Scan for the cell matching the given text and deliver its [X, Y] coordinate at center. 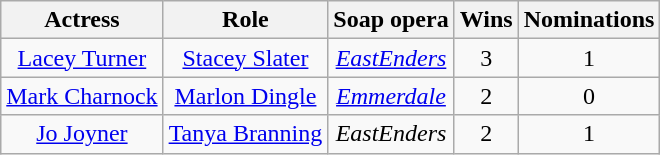
Emmerdale [391, 96]
Lacey Turner [82, 58]
Nominations [589, 20]
Tanya Branning [246, 134]
Stacey Slater [246, 58]
Soap opera [391, 20]
Mark Charnock [82, 96]
Wins [486, 20]
Actress [82, 20]
3 [486, 58]
Jo Joyner [82, 134]
0 [589, 96]
Marlon Dingle [246, 96]
Role [246, 20]
